Locate the cell with the specified text and output its (X, Y) center coordinate. 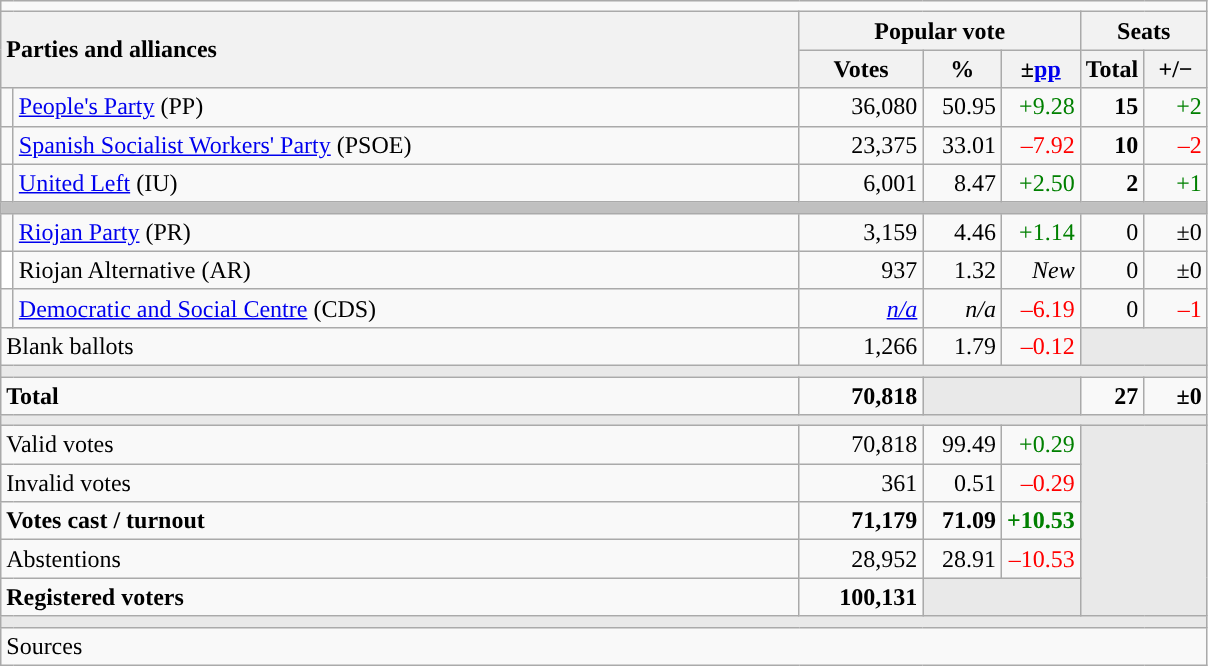
1.79 (962, 346)
33.01 (962, 145)
% (962, 69)
Votes (861, 69)
+2 (1176, 107)
+0.29 (1040, 445)
+10.53 (1040, 521)
1.32 (962, 270)
99.49 (962, 445)
Registered voters (400, 597)
Riojan Party (PR) (406, 232)
Spanish Socialist Workers' Party (PSOE) (406, 145)
Votes cast / turnout (400, 521)
Valid votes (400, 445)
–0.29 (1040, 483)
361 (861, 483)
+2.50 (1040, 183)
3,159 (861, 232)
Parties and alliances (400, 50)
71.09 (962, 521)
1,266 (861, 346)
6,001 (861, 183)
–1 (1176, 308)
937 (861, 270)
23,375 (861, 145)
Abstentions (400, 559)
8.47 (962, 183)
15 (1112, 107)
–2 (1176, 145)
+1 (1176, 183)
50.95 (962, 107)
–10.53 (1040, 559)
10 (1112, 145)
+9.28 (1040, 107)
2 (1112, 183)
28.91 (962, 559)
Seats (1144, 31)
Sources (604, 646)
+1.14 (1040, 232)
Riojan Alternative (AR) (406, 270)
0.51 (962, 483)
Democratic and Social Centre (CDS) (406, 308)
United Left (IU) (406, 183)
71,179 (861, 521)
–0.12 (1040, 346)
Popular vote (940, 31)
36,080 (861, 107)
New (1040, 270)
–7.92 (1040, 145)
–6.19 (1040, 308)
27 (1112, 395)
+/− (1176, 69)
±pp (1040, 69)
4.46 (962, 232)
28,952 (861, 559)
People's Party (PP) (406, 107)
Invalid votes (400, 483)
100,131 (861, 597)
Blank ballots (400, 346)
